Identify which cell holds the provided text, then report its (x, y) central coordinate. 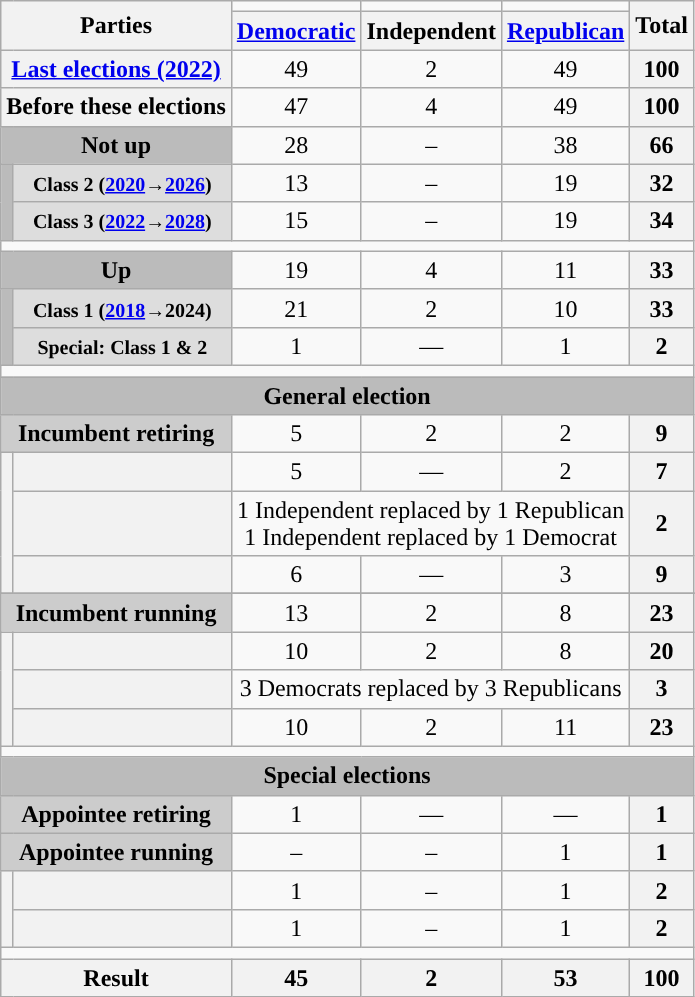
Parties (116, 26)
Class 3 (2022→2028) (122, 221)
21 (296, 308)
Class 2 (2020→2026) (122, 183)
Incumbent running (116, 613)
6 (296, 575)
Appointee retiring (116, 814)
66 (662, 145)
3 Democrats replaced by 3 Republicans (430, 689)
15 (296, 221)
Independent (431, 31)
Before these elections (116, 107)
1 Independent replaced by 1 Republican 1 Independent replaced by 1 Democrat (430, 524)
32 (662, 183)
38 (565, 145)
45 (296, 977)
47 (296, 107)
Democratic (296, 31)
Class 1 (2018→2024) (122, 308)
Appointee running (116, 852)
Result (116, 977)
Last elections (2022) (116, 69)
Special: Class 1 & 2 (122, 346)
Special elections (348, 776)
20 (662, 651)
Incumbent retiring (116, 434)
Up (116, 270)
Not up (116, 145)
28 (296, 145)
34 (662, 221)
7 (662, 472)
53 (565, 977)
Republican (565, 31)
General election (348, 395)
Total (662, 26)
